Output the [X, Y] coordinate of the center of the cell containing the given text.  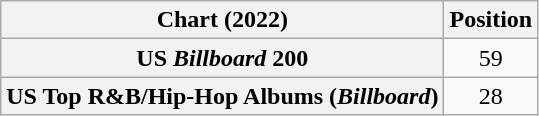
Chart (2022) [222, 20]
US Top R&B/Hip-Hop Albums (Billboard) [222, 96]
59 [491, 58]
Position [491, 20]
28 [491, 96]
US Billboard 200 [222, 58]
